Detect which cell encompasses the target text, then output its [X, Y] center coordinate. 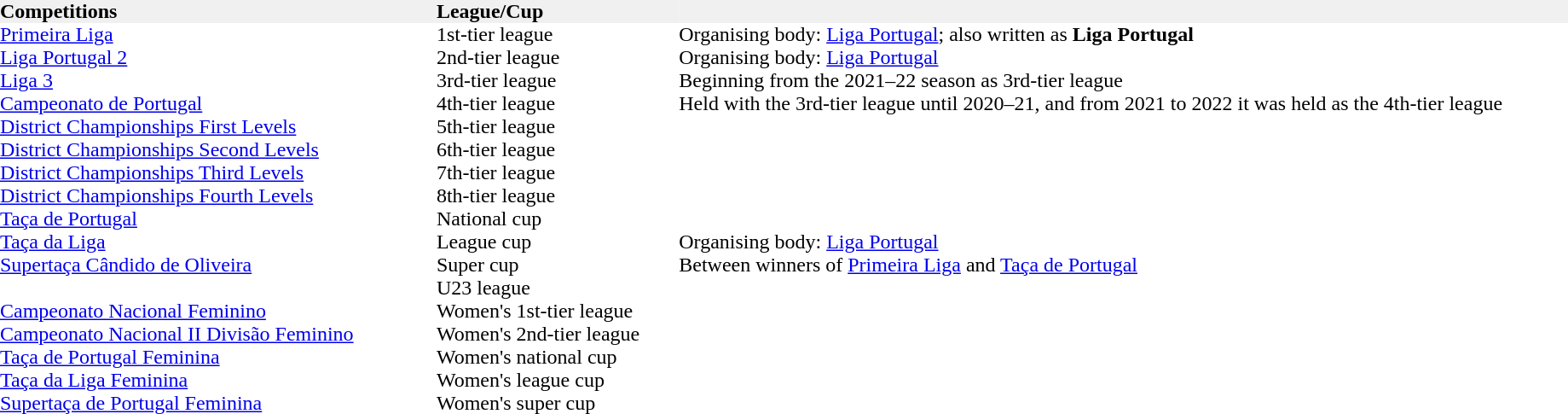
Campeonato Nacional II Divisão Feminino [218, 335]
Women's national cup [558, 357]
4th-tier league [558, 104]
Between winners of Primeira Liga and Taça de Portugal [1124, 265]
Super cup [558, 265]
Women's 2nd-tier league [558, 335]
League cup [558, 242]
3rd-tier league [558, 80]
Women's league cup [558, 381]
Liga 3 [218, 80]
7th-tier league [558, 172]
Taça de Portugal Feminina [218, 357]
Taça da Liga [218, 242]
Women's 1st-tier league [558, 311]
Competitions [218, 12]
Organising body: Liga Portugal; also written as Liga Portugal [1124, 34]
District Championships Third Levels [218, 172]
Campeonato de Portugal [218, 104]
Taça da Liga Feminina [218, 381]
Beginning from the 2021–22 season as 3rd-tier league [1124, 80]
League/Cup [558, 12]
Liga Portugal 2 [218, 58]
8th-tier league [558, 196]
Primeira Liga [218, 34]
Held with the 3rd-tier league until 2020–21, and from 2021 to 2022 it was held as the 4th-tier league [1124, 104]
Supertaça Cândido de Oliveira [218, 265]
National cup [558, 219]
6th-tier league [558, 150]
U23 league [558, 289]
District Championships Fourth Levels [218, 196]
District Championships Second Levels [218, 150]
5th-tier league [558, 126]
District Championships First Levels [218, 126]
1st-tier league [558, 34]
Taça de Portugal [218, 219]
Campeonato Nacional Feminino [218, 311]
2nd-tier league [558, 58]
